Identify which cell holds the provided text, then report its (x, y) central coordinate. 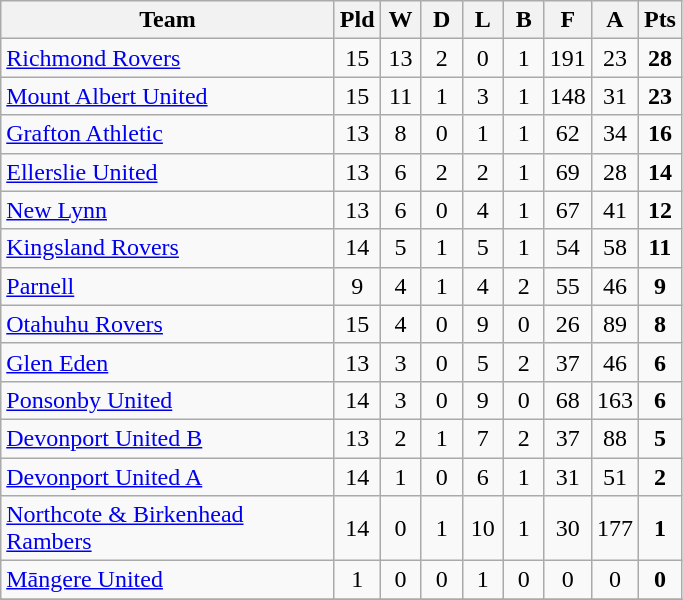
A (614, 20)
F (568, 20)
Pts (660, 20)
191 (568, 58)
L (482, 20)
67 (568, 210)
Grafton Athletic (168, 134)
Mount Albert United (168, 96)
89 (614, 324)
68 (568, 400)
Ponsonby United (168, 400)
69 (568, 172)
Northcote & Birkenhead Rambers (168, 528)
12 (660, 210)
Richmond Rovers (168, 58)
Māngere United (168, 580)
54 (568, 248)
Devonport United A (168, 477)
D (442, 20)
Ellerslie United (168, 172)
New Lynn (168, 210)
88 (614, 438)
Pld (357, 20)
55 (568, 286)
41 (614, 210)
B (524, 20)
10 (482, 528)
177 (614, 528)
58 (614, 248)
148 (568, 96)
163 (614, 400)
Devonport United B (168, 438)
51 (614, 477)
34 (614, 134)
7 (482, 438)
W (400, 20)
16 (660, 134)
Team (168, 20)
26 (568, 324)
Parnell (168, 286)
Otahuhu Rovers (168, 324)
Kingsland Rovers (168, 248)
Glen Eden (168, 362)
62 (568, 134)
30 (568, 528)
